Return the (X, Y) coordinate for the center point of the cell that contains the specified text.  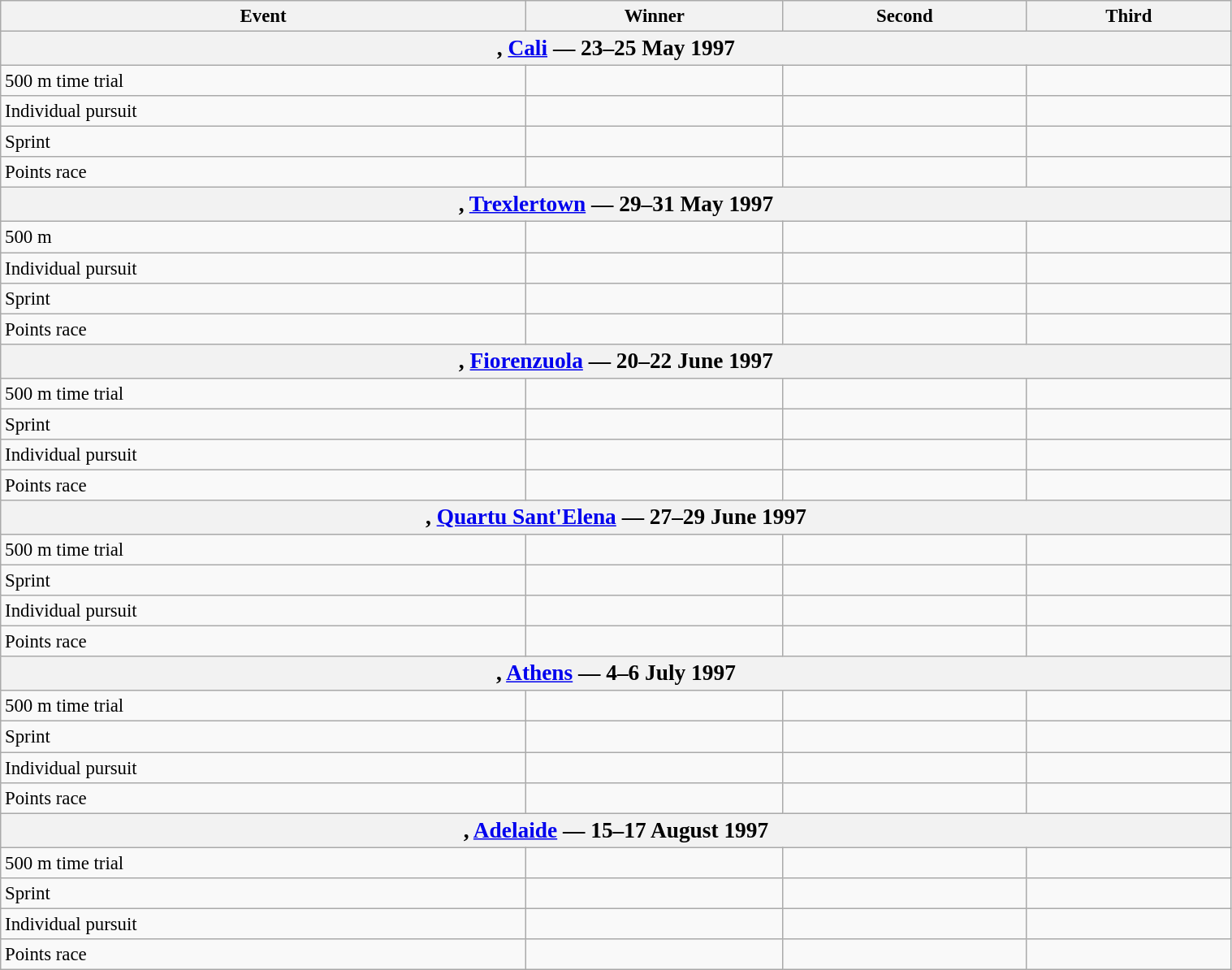
Second (905, 16)
Event (263, 16)
Third (1129, 16)
, Trexlertown — 29–31 May 1997 (616, 205)
, Athens — 4–6 July 1997 (616, 673)
, Quartu Sant'Elena — 27–29 June 1997 (616, 517)
, Cali — 23–25 May 1997 (616, 49)
Winner (655, 16)
500 m (263, 237)
, Adelaide — 15–17 August 1997 (616, 830)
, Fiorenzuola — 20–22 June 1997 (616, 361)
